From the cell containing the given text, extract its center point as (x, y) coordinate. 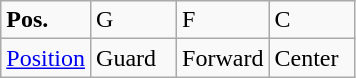
C (312, 20)
Forward (223, 58)
G (134, 20)
F (223, 20)
Center (312, 58)
Position (46, 58)
Pos. (46, 20)
Guard (134, 58)
